Extract the [x, y] coordinate from the center of the cell holding the provided text.  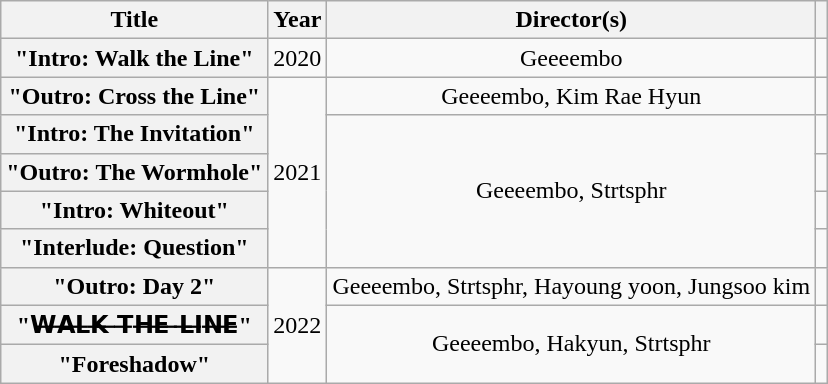
2020 [298, 58]
Geeeembo, Strtsphr, Hayoung yoon, Jungsoo kim [572, 286]
"Outro: Cross the Line" [134, 96]
"Outro: Day 2" [134, 286]
"Intro: Walk the Line" [134, 58]
Geeeembo, Kim Rae Hyun [572, 96]
"Intro: Whiteout" [134, 210]
Director(s) [572, 20]
Year [298, 20]
Geeeembo, Strtsphr [572, 191]
"Foreshadow" [134, 364]
2022 [298, 325]
Title [134, 20]
"Outro: The Wormhole" [134, 172]
"W̶A̶L̶K̶ ̶T̶H̶E̶ ̶L̶I̶N̶E̶" [134, 325]
Geeeembo, Hakyun, Strtsphr [572, 344]
"Intro: The Invitation" [134, 134]
Geeeembo [572, 58]
"Interlude: Question" [134, 248]
2021 [298, 172]
